From the cell containing the given text, extract its center point as [x, y] coordinate. 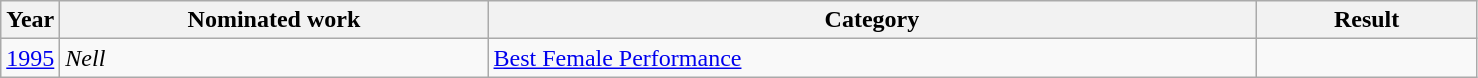
Year [30, 20]
Category [872, 20]
1995 [30, 58]
Nell [274, 58]
Result [1366, 20]
Nominated work [274, 20]
Best Female Performance [872, 58]
